Provide the [x, y] coordinate of the cell's center where the given text is located.  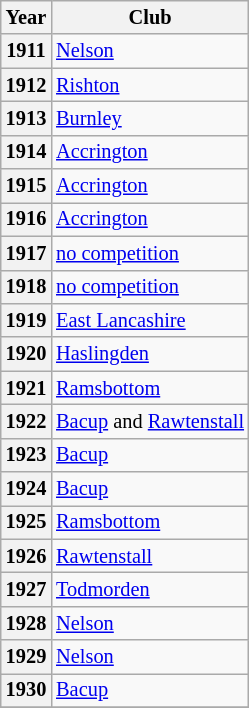
1929 [26, 657]
Year [26, 17]
1927 [26, 589]
1919 [26, 320]
Todmorden [150, 589]
1921 [26, 388]
Club [150, 17]
1914 [26, 152]
East Lancashire [150, 320]
1911 [26, 51]
1925 [26, 522]
1916 [26, 219]
1915 [26, 186]
1922 [26, 421]
Rawtenstall [150, 556]
1917 [26, 253]
1926 [26, 556]
1930 [26, 690]
1924 [26, 489]
Bacup and Rawtenstall [150, 421]
1923 [26, 455]
1912 [26, 85]
Haslingden [150, 354]
1920 [26, 354]
1918 [26, 287]
1928 [26, 623]
Burnley [150, 118]
Rishton [150, 85]
1913 [26, 118]
